Scan for the cell matching the given text and deliver its [X, Y] coordinate at center. 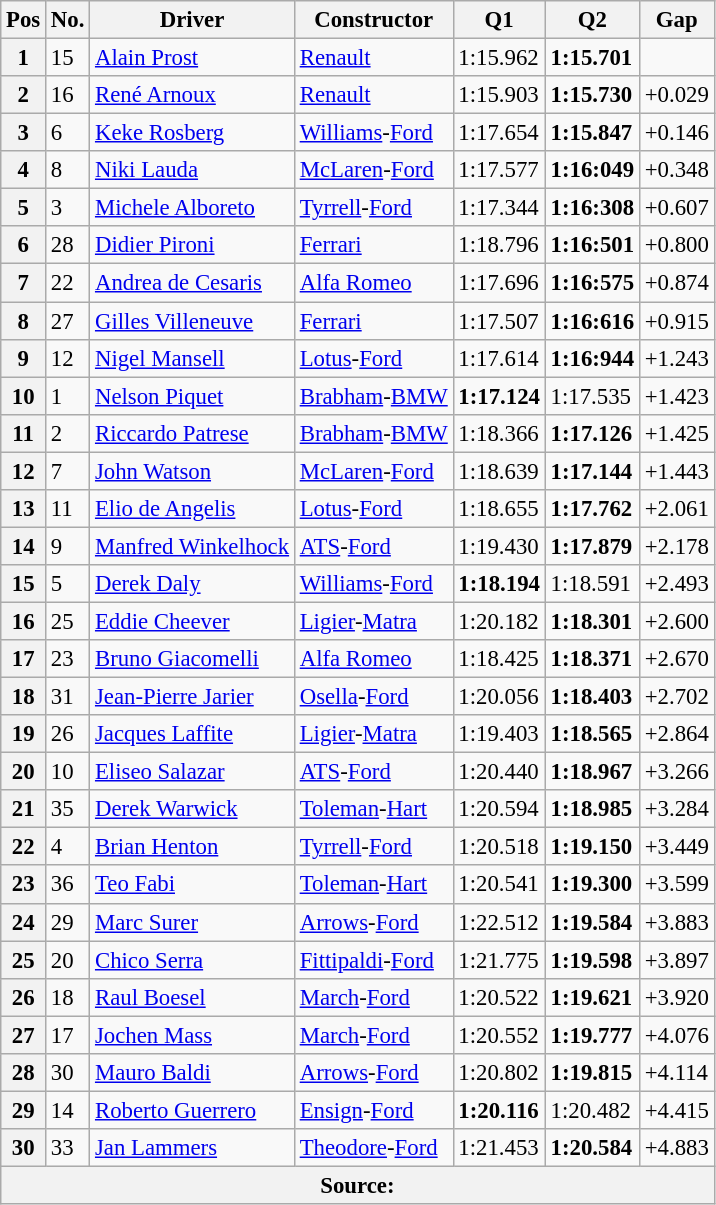
+4.076 [676, 1035]
1:22.512 [499, 922]
Nigel Mansell [192, 358]
1:19.777 [592, 1035]
Theodore-Ford [374, 1148]
1:17.344 [499, 208]
Gilles Villeneuve [192, 321]
1:19.403 [499, 734]
1:21.453 [499, 1148]
+3.449 [676, 847]
Mauro Baldi [192, 1073]
1:17.144 [592, 471]
1:18.366 [499, 433]
Teo Fabi [192, 885]
+1.425 [676, 433]
Andrea de Cesaris [192, 283]
+2.178 [676, 546]
1:20.440 [499, 772]
No. [68, 20]
1:17.535 [592, 396]
1:20.482 [592, 1110]
1:20.182 [499, 621]
1:18.796 [499, 245]
1:19.815 [592, 1073]
+0.607 [676, 208]
+0.874 [676, 283]
Jacques Laffite [192, 734]
+1.423 [676, 396]
1:17.124 [499, 396]
1:21.775 [499, 960]
1:18.194 [499, 584]
1:17.696 [499, 283]
1:19.430 [499, 546]
1:16:308 [592, 208]
René Arnoux [192, 95]
Source: [358, 1185]
1:18.565 [592, 734]
Riccardo Patrese [192, 433]
+0.915 [676, 321]
1:17.577 [499, 170]
1:20.518 [499, 847]
1:18.967 [592, 772]
Gap [676, 20]
Derek Daly [192, 584]
Manfred Winkelhock [192, 546]
Bruno Giacomelli [192, 659]
+2.864 [676, 734]
33 [68, 1148]
1:18.591 [592, 584]
1:17.879 [592, 546]
John Watson [192, 471]
+1.443 [676, 471]
1:20.552 [499, 1035]
1:20.116 [499, 1110]
1:17.614 [499, 358]
+3.883 [676, 922]
+3.897 [676, 960]
1:17.126 [592, 433]
Derek Warwick [192, 809]
+0.146 [676, 133]
Keke Rosberg [192, 133]
Michele Alboreto [192, 208]
1:20.056 [499, 697]
1:16:575 [592, 283]
1:19.598 [592, 960]
1:20.541 [499, 885]
+2.600 [676, 621]
Marc Surer [192, 922]
Ensign-Ford [374, 1110]
1:19.300 [592, 885]
36 [68, 885]
Eddie Cheever [192, 621]
1:17.654 [499, 133]
1:15.962 [499, 58]
1:18.985 [592, 809]
+4.415 [676, 1110]
1:20.584 [592, 1148]
+3.284 [676, 809]
19 [24, 734]
Jan Lammers [192, 1148]
Roberto Guerrero [192, 1110]
+2.670 [676, 659]
Nelson Piquet [192, 396]
1:15.701 [592, 58]
Eliseo Salazar [192, 772]
+0.348 [676, 170]
Fittipaldi-Ford [374, 960]
1:15.730 [592, 95]
1:18.425 [499, 659]
1:17.762 [592, 509]
Pos [24, 20]
1:16:049 [592, 170]
1:18.655 [499, 509]
Osella-Ford [374, 697]
35 [68, 809]
1:20.802 [499, 1073]
31 [68, 697]
1:16:944 [592, 358]
Driver [192, 20]
Chico Serra [192, 960]
+3.599 [676, 885]
+0.800 [676, 245]
1:17.507 [499, 321]
+2.493 [676, 584]
Q2 [592, 20]
1:20.522 [499, 997]
1:19.150 [592, 847]
1:18.301 [592, 621]
1:20.594 [499, 809]
1:16:501 [592, 245]
+2.702 [676, 697]
21 [24, 809]
Didier Pironi [192, 245]
24 [24, 922]
13 [24, 509]
Constructor [374, 20]
Elio de Angelis [192, 509]
Niki Lauda [192, 170]
+3.266 [676, 772]
1:15.847 [592, 133]
Jochen Mass [192, 1035]
+4.883 [676, 1148]
Q1 [499, 20]
1:15.903 [499, 95]
Brian Henton [192, 847]
1:19.584 [592, 922]
+4.114 [676, 1073]
+2.061 [676, 509]
Alain Prost [192, 58]
1:18.371 [592, 659]
Jean-Pierre Jarier [192, 697]
Raul Boesel [192, 997]
1:16:616 [592, 321]
1:19.621 [592, 997]
+0.029 [676, 95]
+3.920 [676, 997]
1:18.403 [592, 697]
1:18.639 [499, 471]
+1.243 [676, 358]
